Detect which cell encompasses the target text, then output its [x, y] center coordinate. 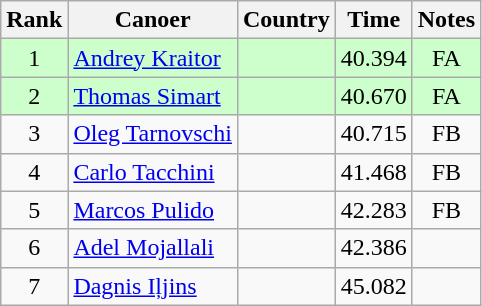
41.468 [374, 172]
42.283 [374, 210]
Canoer [153, 20]
Country [286, 20]
40.394 [374, 58]
Andrey Kraitor [153, 58]
7 [34, 286]
42.386 [374, 248]
40.670 [374, 96]
3 [34, 134]
4 [34, 172]
Rank [34, 20]
Adel Mojallali [153, 248]
6 [34, 248]
45.082 [374, 286]
1 [34, 58]
Oleg Tarnovschi [153, 134]
Carlo Tacchini [153, 172]
Thomas Simart [153, 96]
5 [34, 210]
40.715 [374, 134]
Marcos Pulido [153, 210]
Dagnis Iļjins [153, 286]
2 [34, 96]
Notes [446, 20]
Time [374, 20]
